From the cell containing the given text, extract its center point as [X, Y] coordinate. 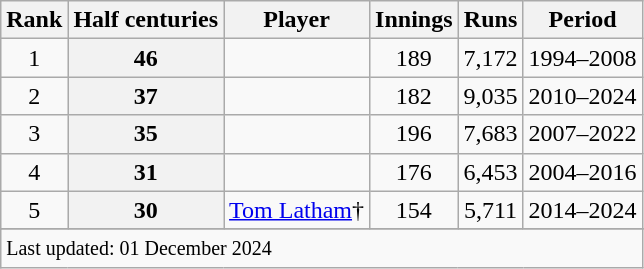
46 [146, 58]
2014–2024 [582, 210]
31 [146, 172]
Tom Latham† [297, 210]
182 [414, 96]
30 [146, 210]
Period [582, 20]
1 [34, 58]
6,453 [490, 172]
189 [414, 58]
7,172 [490, 58]
2007–2022 [582, 134]
Half centuries [146, 20]
2010–2024 [582, 96]
37 [146, 96]
5 [34, 210]
Last updated: 01 December 2024 [322, 248]
2004–2016 [582, 172]
196 [414, 134]
9,035 [490, 96]
154 [414, 210]
Rank [34, 20]
3 [34, 134]
7,683 [490, 134]
1994–2008 [582, 58]
2 [34, 96]
Runs [490, 20]
5,711 [490, 210]
4 [34, 172]
Innings [414, 20]
176 [414, 172]
Player [297, 20]
35 [146, 134]
